For the text-containing cell, return its midpoint in (x, y) coordinate format. 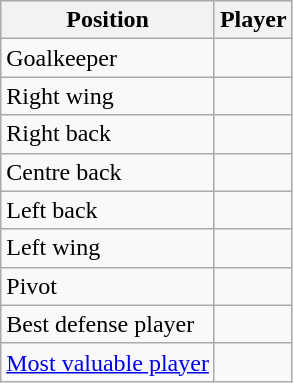
Left wing (108, 248)
Player (253, 20)
Right wing (108, 96)
Pivot (108, 286)
Best defense player (108, 324)
Centre back (108, 172)
Position (108, 20)
Right back (108, 134)
Goalkeeper (108, 58)
Most valuable player (108, 362)
Left back (108, 210)
